Capture the cell that displays the provided text and extract its [X, Y] central coordinate. 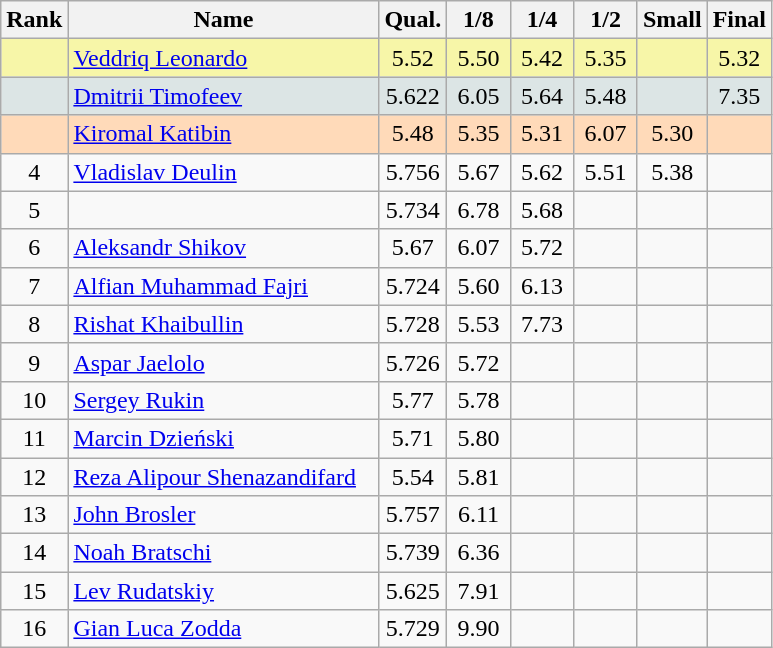
5.80 [479, 438]
12 [34, 477]
7.91 [479, 591]
Rishat Khaibullin [224, 324]
Veddriq Leonardo [224, 58]
Rank [34, 20]
5.54 [413, 477]
7.73 [542, 324]
5.53 [479, 324]
6.05 [479, 96]
6.36 [479, 553]
5.729 [413, 629]
Qual. [413, 20]
5.77 [413, 400]
5.625 [413, 591]
Marcin Dzieński [224, 438]
10 [34, 400]
11 [34, 438]
5.64 [542, 96]
Small [672, 20]
5.78 [479, 400]
5.31 [542, 134]
Vladislav Deulin [224, 172]
John Brosler [224, 515]
5.71 [413, 438]
5.622 [413, 96]
5.38 [672, 172]
Lev Rudatskiy [224, 591]
5.756 [413, 172]
Sergey Rukin [224, 400]
1/8 [479, 20]
5.50 [479, 58]
5.68 [542, 210]
13 [34, 515]
5.52 [413, 58]
Alfian Muhammad Fajri [224, 286]
1/2 [606, 20]
5.51 [606, 172]
Aleksandr Shikov [224, 248]
Aspar Jaelolo [224, 362]
5.724 [413, 286]
1/4 [542, 20]
5.60 [479, 286]
Final [739, 20]
5 [34, 210]
5.734 [413, 210]
4 [34, 172]
5.726 [413, 362]
Gian Luca Zodda [224, 629]
7.35 [739, 96]
5.62 [542, 172]
9.90 [479, 629]
16 [34, 629]
6 [34, 248]
Noah Bratschi [224, 553]
5.30 [672, 134]
5.42 [542, 58]
6.78 [479, 210]
5.32 [739, 58]
Dmitrii Timofeev [224, 96]
7 [34, 286]
6.11 [479, 515]
5.739 [413, 553]
Name [224, 20]
14 [34, 553]
15 [34, 591]
5.757 [413, 515]
9 [34, 362]
Kiromal Katibin [224, 134]
6.13 [542, 286]
5.728 [413, 324]
5.81 [479, 477]
Reza Alipour Shenazandifard [224, 477]
8 [34, 324]
